Locate the cell with the specified text and output its [x, y] center coordinate. 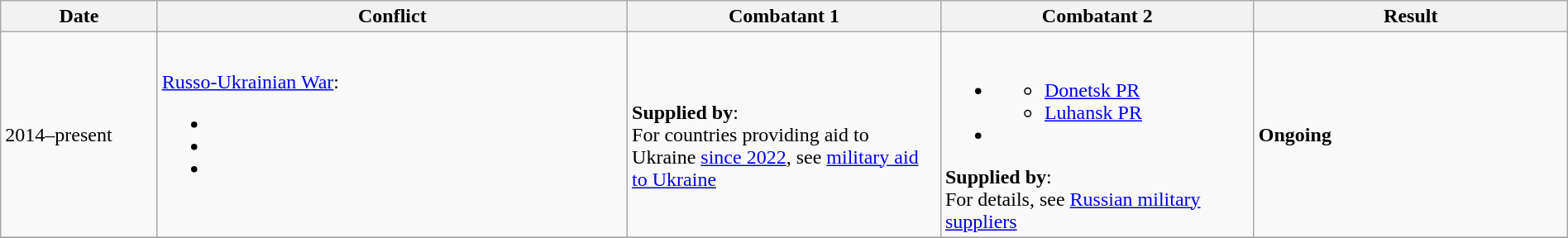
Russo-Ukrainian War: [392, 135]
Donetsk PR Luhansk PRSupplied by: For details, see Russian military suppliers [1097, 135]
2014–present [79, 135]
Supplied by:For countries providing aid to Ukraine since 2022, see military aid to Ukraine [784, 135]
Result [1411, 17]
Conflict [392, 17]
Combatant 2 [1097, 17]
Ongoing [1411, 135]
Combatant 1 [784, 17]
Date [79, 17]
